Identify which cell holds the provided text, then report its [x, y] central coordinate. 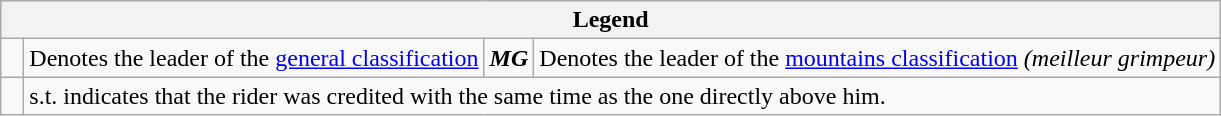
Denotes the leader of the general classification [254, 58]
Denotes the leader of the mountains classification (meilleur grimpeur) [878, 58]
MG [509, 58]
s.t. indicates that the rider was credited with the same time as the one directly above him. [622, 96]
Legend [611, 20]
